Determine the [x, y] coordinate at the center of the cell enclosing the given text.  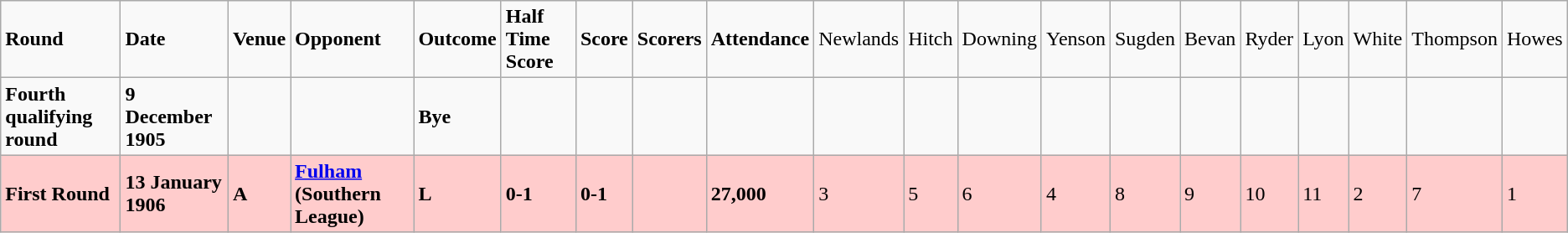
1 [1534, 194]
3 [859, 194]
Half Time Score [538, 39]
Newlands [859, 39]
11 [1323, 194]
9 [1210, 194]
Date [174, 39]
Round [60, 39]
Bye [457, 116]
10 [1270, 194]
6 [999, 194]
Venue [259, 39]
Scorers [669, 39]
4 [1075, 194]
Score [604, 39]
Opponent [352, 39]
2 [1378, 194]
Downing [999, 39]
Fourth qualifying round [60, 116]
L [457, 194]
Sugden [1144, 39]
Thompson [1455, 39]
Lyon [1323, 39]
Howes [1534, 39]
27,000 [760, 194]
13 January 1906 [174, 194]
8 [1144, 194]
Outcome [457, 39]
9 December 1905 [174, 116]
5 [931, 194]
Ryder [1270, 39]
7 [1455, 194]
First Round [60, 194]
White [1378, 39]
Attendance [760, 39]
Bevan [1210, 39]
Hitch [931, 39]
A [259, 194]
Fulham (Southern League) [352, 194]
Yenson [1075, 39]
